Locate the cell with the specified text and output its [x, y] center coordinate. 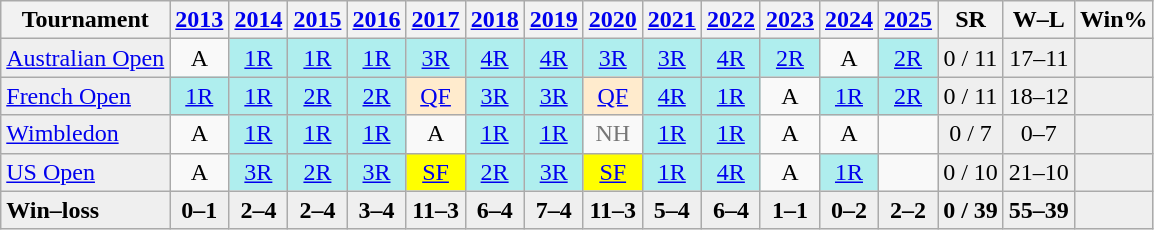
2021 [672, 20]
0–2 [848, 210]
Wimbledon [86, 134]
Tournament [86, 20]
2016 [376, 20]
0 / 39 [971, 210]
18–12 [1038, 96]
SR [971, 20]
2019 [554, 20]
US Open [86, 172]
2020 [612, 20]
NH [612, 134]
0–7 [1038, 134]
Win–loss [86, 210]
2–2 [908, 210]
2025 [908, 20]
17–11 [1038, 58]
Win% [1114, 20]
2023 [790, 20]
55–39 [1038, 210]
2017 [436, 20]
2015 [318, 20]
0 / 7 [971, 134]
2014 [258, 20]
Australian Open [86, 58]
1–1 [790, 210]
2022 [730, 20]
W–L [1038, 20]
2013 [200, 20]
2024 [848, 20]
2018 [494, 20]
0 / 10 [971, 172]
3–4 [376, 210]
5–4 [672, 210]
7–4 [554, 210]
0–1 [200, 210]
21–10 [1038, 172]
French Open [86, 96]
